Pinpoint the cell where the given text exists, returning its [X, Y] midpoint coordinate. 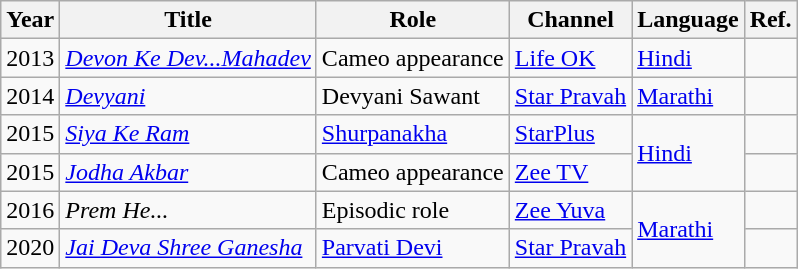
Devyani [188, 96]
Jai Deva Shree Ganesha [188, 248]
Life OK [570, 58]
2013 [30, 58]
Episodic role [412, 210]
Title [188, 20]
Role [412, 20]
Zee Yuva [570, 210]
Parvati Devi [412, 248]
2014 [30, 96]
Devon Ke Dev...Mahadev [188, 58]
Year [30, 20]
Jodha Akbar [188, 172]
Shurpanakha [412, 134]
Ref. [770, 20]
Language [688, 20]
2016 [30, 210]
2020 [30, 248]
Siya Ke Ram [188, 134]
StarPlus [570, 134]
Channel [570, 20]
Prem He... [188, 210]
Zee TV [570, 172]
Devyani Sawant [412, 96]
